Find where the given text appears and provide that cell's center as [x, y] coordinate. 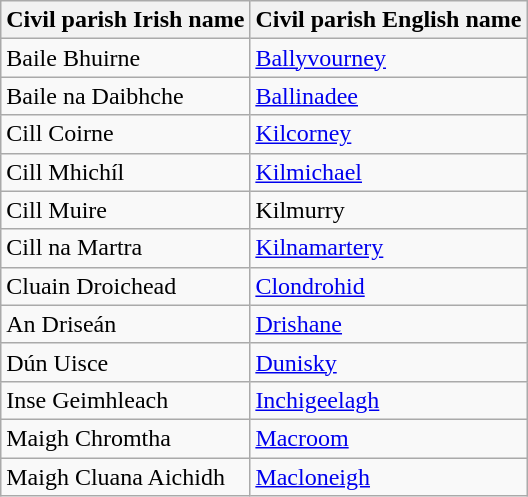
Dún Uisce [126, 362]
Ballyvourney [388, 58]
Cill Muire [126, 210]
Baile Bhuirne [126, 58]
An Driseán [126, 324]
Cluain Droichead [126, 286]
Cill Mhichíl [126, 172]
Ballinadee [388, 96]
Inchigeelagh [388, 400]
Kilmichael [388, 172]
Civil parish Irish name [126, 20]
Dunisky [388, 362]
Maigh Chromtha [126, 438]
Cill na Martra [126, 248]
Macloneigh [388, 477]
Kilmurry [388, 210]
Kilnamartery [388, 248]
Maigh Cluana Aichidh [126, 477]
Drishane [388, 324]
Baile na Daibhche [126, 96]
Civil parish English name [388, 20]
Cill Coirne [126, 134]
Clondrohid [388, 286]
Macroom [388, 438]
Kilcorney [388, 134]
Inse Geimhleach [126, 400]
